Detect which cell encompasses the target text, then output its [X, Y] center coordinate. 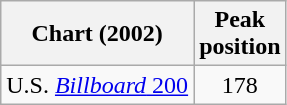
Peakposition [240, 34]
178 [240, 85]
Chart (2002) [98, 34]
U.S. Billboard 200 [98, 85]
